Search for the cell housing the specified text and yield its [x, y] center coordinate. 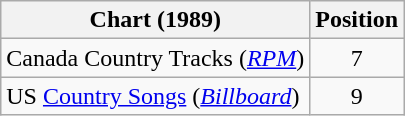
US Country Songs (Billboard) [156, 96]
Chart (1989) [156, 20]
7 [357, 58]
Canada Country Tracks (RPM) [156, 58]
Position [357, 20]
9 [357, 96]
